Identify which cell holds the provided text, then report its (x, y) central coordinate. 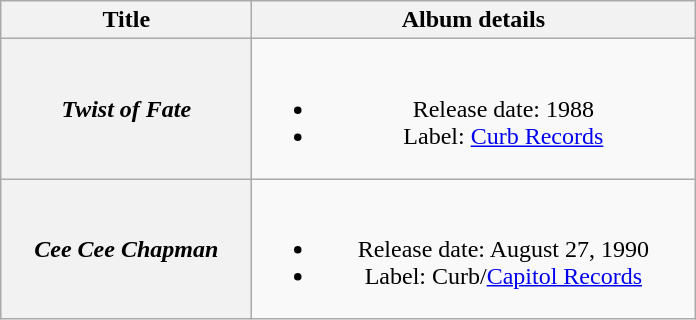
Release date: August 27, 1990Label: Curb/Capitol Records (474, 249)
Album details (474, 20)
Cee Cee Chapman (126, 249)
Release date: 1988Label: Curb Records (474, 109)
Twist of Fate (126, 109)
Title (126, 20)
